Output the [x, y] coordinate of the center of the cell containing the given text.  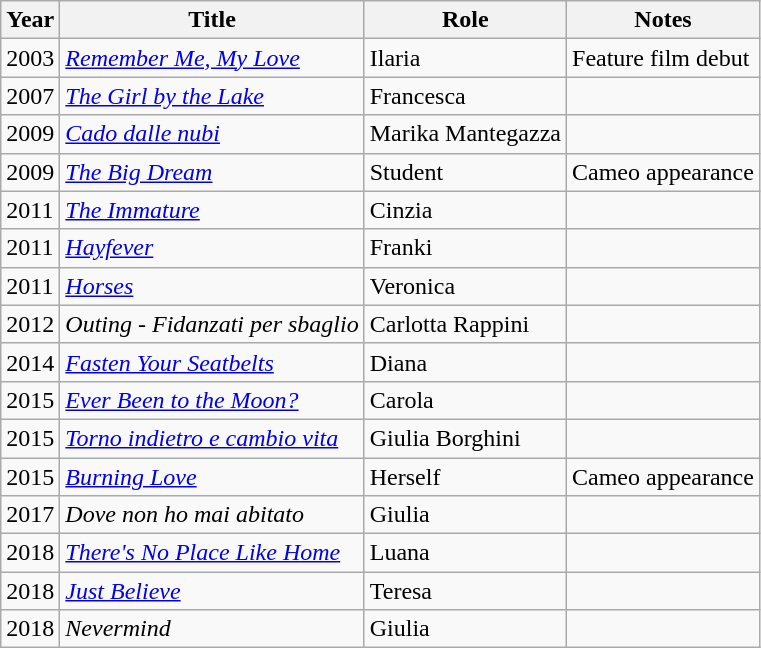
2007 [30, 96]
Title [212, 20]
Herself [465, 477]
2003 [30, 58]
There's No Place Like Home [212, 553]
2012 [30, 324]
Feature film debut [664, 58]
Ever Been to the Moon? [212, 400]
Veronica [465, 286]
2014 [30, 362]
Marika Mantegazza [465, 134]
Burning Love [212, 477]
Hayfever [212, 248]
Student [465, 172]
Cado dalle nubi [212, 134]
The Girl by the Lake [212, 96]
Francesca [465, 96]
Teresa [465, 591]
Just Believe [212, 591]
The Big Dream [212, 172]
Torno indietro e cambio vita [212, 438]
Outing - Fidanzati per sbaglio [212, 324]
The Immature [212, 210]
Ilaria [465, 58]
Luana [465, 553]
Role [465, 20]
Notes [664, 20]
Franki [465, 248]
Horses [212, 286]
Remember Me, My Love [212, 58]
Carola [465, 400]
Dove non ho mai abitato [212, 515]
2017 [30, 515]
Cinzia [465, 210]
Fasten Your Seatbelts [212, 362]
Carlotta Rappini [465, 324]
Nevermind [212, 629]
Year [30, 20]
Diana [465, 362]
Giulia Borghini [465, 438]
